Determine the (X, Y) coordinate at the center of the cell enclosing the given text.  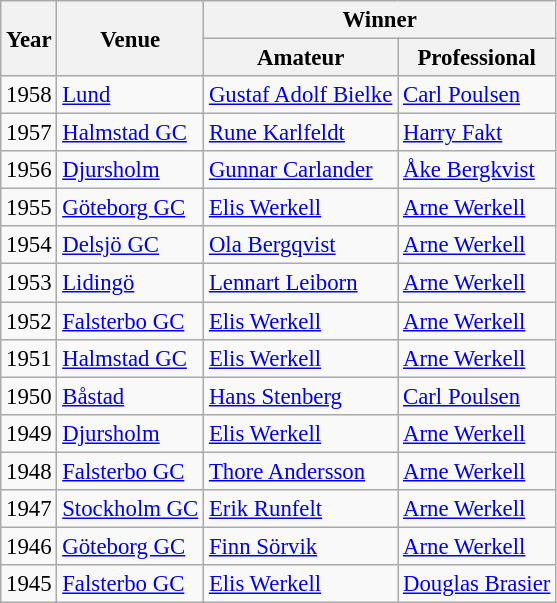
Lennart Leiborn (301, 283)
Douglas Brasier (477, 584)
1956 (29, 170)
1949 (29, 433)
Stockholm GC (130, 509)
Ola Bergqvist (301, 245)
1945 (29, 584)
Delsjö GC (130, 245)
Rune Karlfeldt (301, 133)
Professional (477, 58)
1953 (29, 283)
Gunnar Carlander (301, 170)
Thore Andersson (301, 471)
Venue (130, 38)
1958 (29, 95)
Amateur (301, 58)
1955 (29, 208)
Lund (130, 95)
Åke Bergkvist (477, 170)
1947 (29, 509)
Hans Stenberg (301, 396)
1957 (29, 133)
1948 (29, 471)
Båstad (130, 396)
1946 (29, 546)
Winner (380, 20)
1952 (29, 321)
Year (29, 38)
1954 (29, 245)
Harry Fakt (477, 133)
Gustaf Adolf Bielke (301, 95)
Finn Sörvik (301, 546)
Lidingö (130, 283)
Erik Runfelt (301, 509)
1951 (29, 358)
1950 (29, 396)
